Provide the [x, y] coordinate of the cell's center where the given text is located.  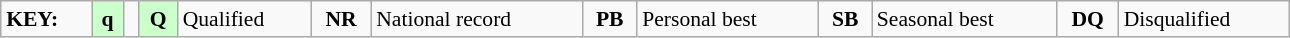
National record [476, 19]
Qualified [244, 19]
KEY: [46, 19]
q [108, 19]
PB [610, 19]
Seasonal best [964, 19]
Personal best [728, 19]
Disqualified [1204, 19]
NR [341, 19]
SB [846, 19]
DQ [1088, 19]
Q [158, 19]
